Search for the cell housing the specified text and yield its (x, y) center coordinate. 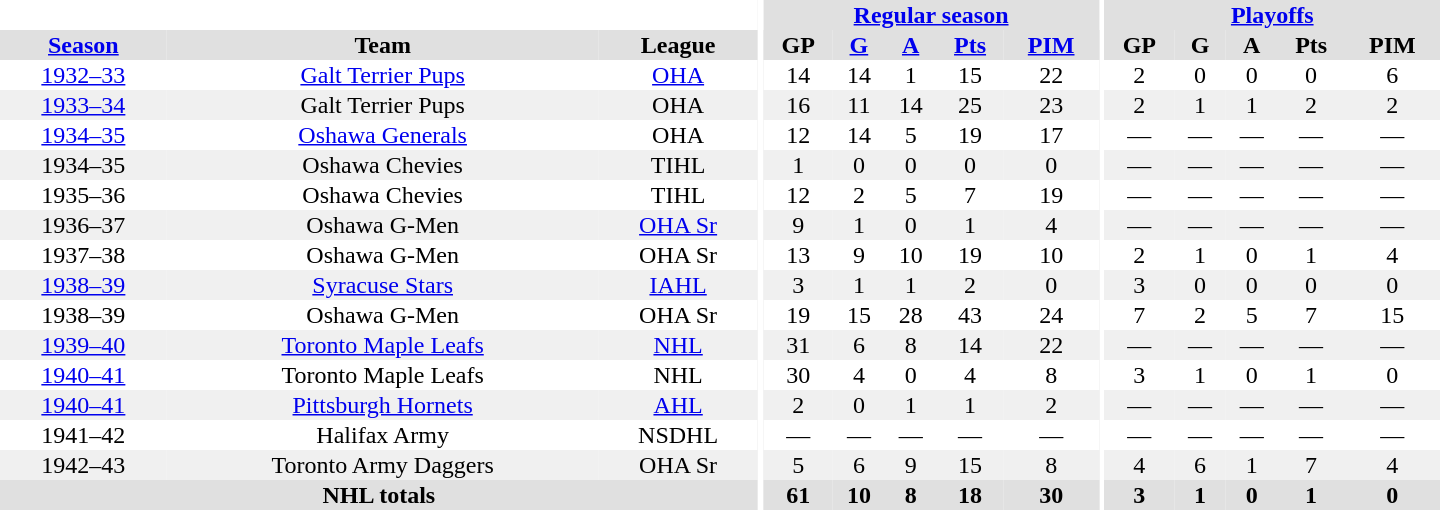
11 (859, 105)
1936–37 (84, 225)
43 (970, 315)
IAHL (678, 285)
Syracuse Stars (383, 285)
Regular season (930, 15)
1939–40 (84, 345)
1941–42 (84, 435)
NSDHL (678, 435)
23 (1052, 105)
16 (798, 105)
Toronto Army Daggers (383, 465)
Pittsburgh Hornets (383, 405)
1932–33 (84, 75)
1942–43 (84, 465)
17 (1052, 135)
League (678, 45)
1935–36 (84, 195)
28 (911, 315)
Oshawa Generals (383, 135)
Halifax Army (383, 435)
1933–34 (84, 105)
Team (383, 45)
Season (84, 45)
13 (798, 255)
24 (1052, 315)
NHL totals (379, 495)
18 (970, 495)
1937–38 (84, 255)
31 (798, 345)
61 (798, 495)
AHL (678, 405)
25 (970, 105)
Playoffs (1272, 15)
